Return the [x, y] coordinate for the center point of the cell that contains the specified text.  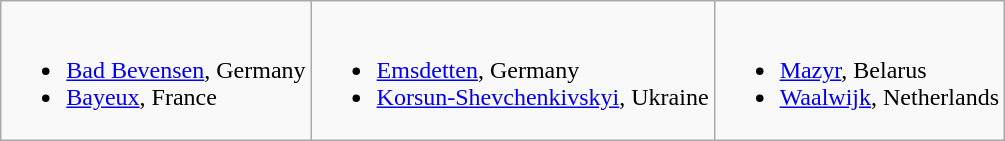
Bad Bevensen, Germany Bayeux, France [156, 71]
Mazyr, Belarus Waalwijk, Netherlands [859, 71]
Emsdetten, Germany Korsun-Shevchenkivskyi, Ukraine [512, 71]
